Extract the [x, y] coordinate from the center of the cell holding the provided text.  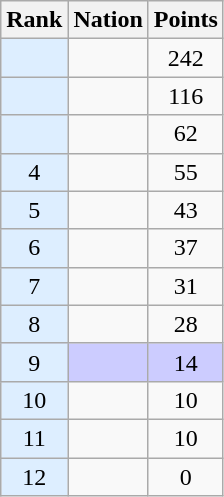
6 [34, 248]
43 [186, 210]
116 [186, 96]
9 [34, 362]
11 [34, 438]
8 [34, 324]
242 [186, 58]
Rank [34, 20]
7 [34, 286]
Nation [108, 20]
31 [186, 286]
0 [186, 477]
28 [186, 324]
14 [186, 362]
62 [186, 134]
37 [186, 248]
Points [186, 20]
4 [34, 172]
55 [186, 172]
5 [34, 210]
12 [34, 477]
